Locate the cell with the specified text and output its [X, Y] center coordinate. 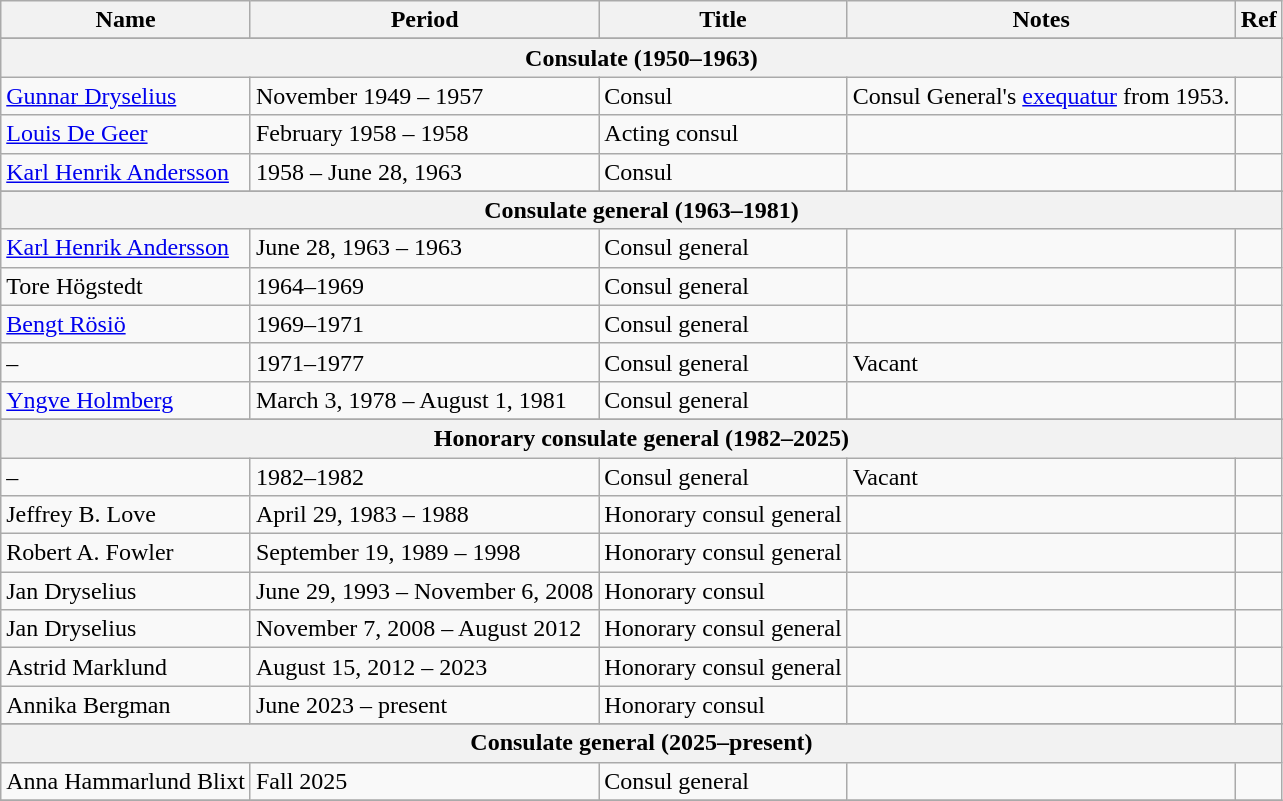
Acting consul [723, 134]
November 7, 2008 – August 2012 [424, 629]
April 29, 1983 – 1988 [424, 515]
June 2023 – present [424, 705]
Name [126, 20]
Consul General's exequatur from 1953. [1041, 96]
February 1958 – 1958 [424, 134]
Consulate general (1963–1981) [642, 210]
June 28, 1963 – 1963 [424, 248]
Bengt Rösiö [126, 324]
March 3, 1978 – August 1, 1981 [424, 400]
1982–1982 [424, 477]
Tore Högstedt [126, 286]
Gunnar Dryselius [126, 96]
1971–1977 [424, 362]
Title [723, 20]
Annika Bergman [126, 705]
Louis De Geer [126, 134]
Anna Hammarlund Blixt [126, 781]
August 15, 2012 – 2023 [424, 667]
Consulate general (2025–present) [642, 743]
Consulate (1950–1963) [642, 58]
Yngve Holmberg [126, 400]
1964–1969 [424, 286]
Fall 2025 [424, 781]
Honorary consulate general (1982–2025) [642, 438]
September 19, 1989 – 1998 [424, 553]
Notes [1041, 20]
November 1949 – 1957 [424, 96]
Astrid Marklund [126, 667]
Robert A. Fowler [126, 553]
1969–1971 [424, 324]
Ref [1258, 20]
1958 – June 28, 1963 [424, 172]
Period [424, 20]
Jeffrey B. Love [126, 515]
June 29, 1993 – November 6, 2008 [424, 591]
